Pinpoint the cell where the given text exists, returning its (x, y) midpoint coordinate. 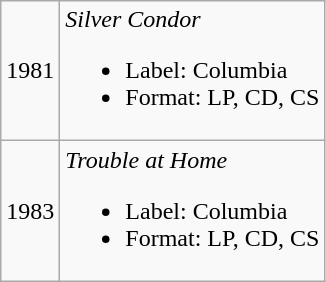
Trouble at HomeLabel: ColumbiaFormat: LP, CD, CS (192, 211)
1983 (30, 211)
1981 (30, 71)
Silver CondorLabel: ColumbiaFormat: LP, CD, CS (192, 71)
